Extract the (X, Y) coordinate from the center of the cell holding the provided text.  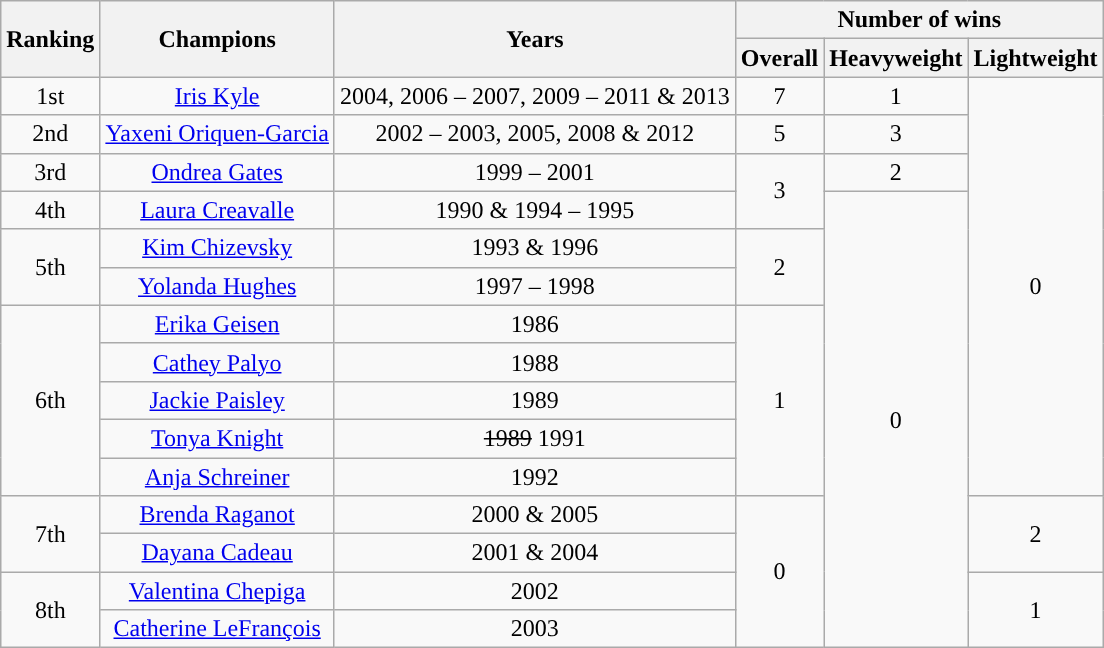
2002 – 2003, 2005, 2008 & 2012 (534, 134)
2001 & 2004 (534, 553)
Ondrea Gates (218, 172)
Yolanda Hughes (218, 286)
2003 (534, 629)
2000 & 2005 (534, 515)
Tonya Knight (218, 438)
8th (50, 610)
1st (50, 96)
Dayana Cadeau (218, 553)
1993 & 1996 (534, 248)
Cathey Palyo (218, 362)
Kim Chizevsky (218, 248)
1989 (534, 400)
Ranking (50, 39)
6th (50, 400)
1990 & 1994 – 1995 (534, 210)
5th (50, 267)
7th (50, 534)
Catherine LeFrançois (218, 629)
1989 1991 (534, 438)
Anja Schreiner (218, 477)
2004, 2006 – 2007, 2009 – 2011 & 2013 (534, 96)
Valentina Chepiga (218, 591)
Yaxeni Oriquen-Garcia (218, 134)
Iris Kyle (218, 96)
Erika Geisen (218, 324)
1988 (534, 362)
7 (779, 96)
Number of wins (919, 20)
Heavyweight (896, 58)
2nd (50, 134)
Overall (779, 58)
Years (534, 39)
5 (779, 134)
Jackie Paisley (218, 400)
Champions (218, 39)
Lightweight (1036, 58)
1997 – 1998 (534, 286)
1992 (534, 477)
3rd (50, 172)
1999 – 2001 (534, 172)
Brenda Raganot (218, 515)
4th (50, 210)
Laura Creavalle (218, 210)
2002 (534, 591)
1986 (534, 324)
